From the cell containing the given text, extract its center point as [x, y] coordinate. 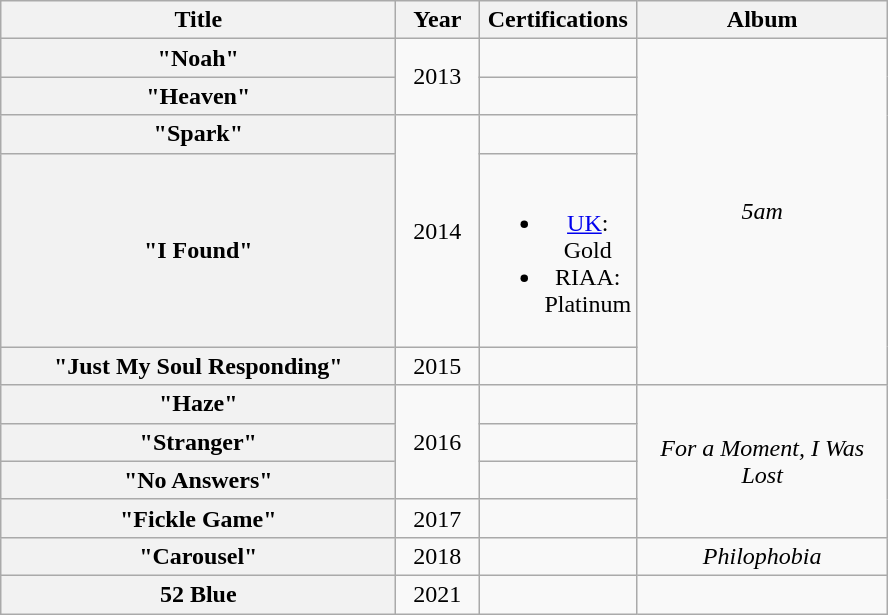
"Haze" [198, 404]
"Stranger" [198, 442]
2021 [438, 594]
"Fickle Game" [198, 518]
"Noah" [198, 58]
"Carousel" [198, 556]
5am [762, 212]
For a Moment, I Was Lost [762, 461]
Philophobia [762, 556]
"Just My Soul Responding" [198, 366]
52 Blue [198, 594]
Certifications [558, 20]
Year [438, 20]
2015 [438, 366]
2016 [438, 442]
2014 [438, 231]
2017 [438, 518]
Title [198, 20]
"Heaven" [198, 96]
"I Found" [198, 250]
Album [762, 20]
2018 [438, 556]
"Spark" [198, 134]
"No Answers" [198, 480]
2013 [438, 77]
UK: GoldRIAA: Platinum [558, 250]
